Locate the cell with the specified text and output its [x, y] center coordinate. 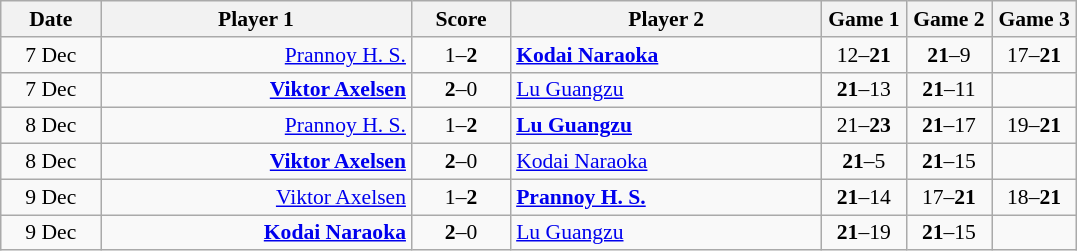
Game 3 [1034, 19]
21–19 [864, 233]
Game 2 [948, 19]
Player 1 [256, 19]
12–21 [864, 55]
21–17 [948, 126]
Game 1 [864, 19]
Score [461, 19]
21–5 [864, 162]
Date [51, 19]
21–13 [864, 90]
19–21 [1034, 126]
21–9 [948, 55]
21–14 [864, 197]
18–21 [1034, 197]
Player 2 [666, 19]
21–23 [864, 126]
21–11 [948, 90]
